Output the [x, y] coordinate of the center of the cell containing the given text.  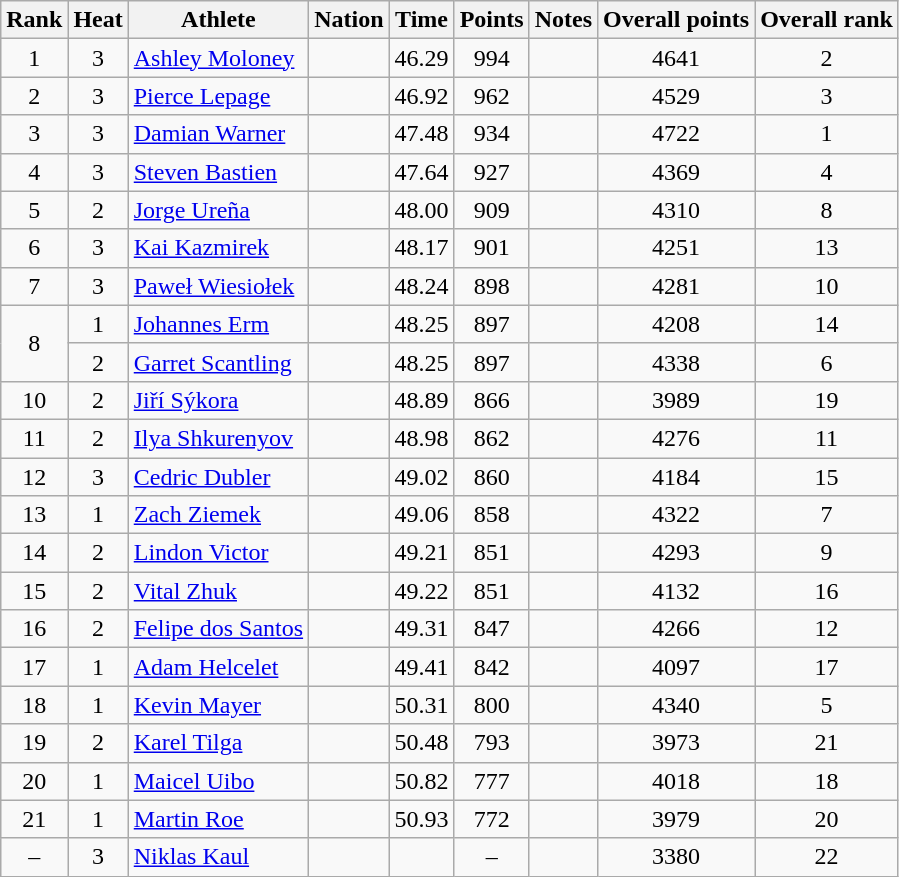
4369 [676, 172]
4132 [676, 591]
4097 [676, 667]
Kai Kazmirek [218, 248]
3380 [676, 857]
Zach Ziemek [218, 515]
Karel Tilga [218, 743]
Jiří Sýkora [218, 400]
4529 [676, 96]
49.41 [422, 667]
4322 [676, 515]
927 [492, 172]
Points [492, 20]
Overall points [676, 20]
9 [827, 553]
Vital Zhuk [218, 591]
Rank [34, 20]
48.24 [422, 286]
901 [492, 248]
Garret Scantling [218, 362]
Maicel Uibo [218, 781]
Johannes Erm [218, 324]
4208 [676, 324]
49.21 [422, 553]
772 [492, 819]
49.31 [422, 629]
22 [827, 857]
4276 [676, 438]
862 [492, 438]
4251 [676, 248]
898 [492, 286]
4184 [676, 477]
3979 [676, 819]
3973 [676, 743]
4340 [676, 705]
50.48 [422, 743]
Kevin Mayer [218, 705]
Jorge Ureña [218, 210]
Adam Helcelet [218, 667]
50.82 [422, 781]
Nation [349, 20]
Ilya Shkurenyov [218, 438]
46.92 [422, 96]
Ashley Moloney [218, 58]
4018 [676, 781]
Steven Bastien [218, 172]
47.64 [422, 172]
Time [422, 20]
46.29 [422, 58]
Pierce Lepage [218, 96]
994 [492, 58]
Martin Roe [218, 819]
4338 [676, 362]
777 [492, 781]
Damian Warner [218, 134]
4266 [676, 629]
793 [492, 743]
4641 [676, 58]
Notes [563, 20]
49.02 [422, 477]
Athlete [218, 20]
962 [492, 96]
49.22 [422, 591]
4310 [676, 210]
48.98 [422, 438]
Cedric Dubler [218, 477]
49.06 [422, 515]
842 [492, 667]
847 [492, 629]
48.89 [422, 400]
50.93 [422, 819]
4293 [676, 553]
Paweł Wiesiołek [218, 286]
48.00 [422, 210]
800 [492, 705]
Lindon Victor [218, 553]
47.48 [422, 134]
Overall rank [827, 20]
909 [492, 210]
866 [492, 400]
50.31 [422, 705]
4722 [676, 134]
Felipe dos Santos [218, 629]
860 [492, 477]
3989 [676, 400]
4281 [676, 286]
Heat [98, 20]
Niklas Kaul [218, 857]
858 [492, 515]
934 [492, 134]
48.17 [422, 248]
